Scan for the cell matching the given text and deliver its (X, Y) coordinate at center. 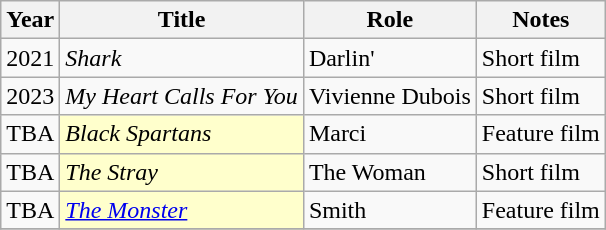
Year (30, 20)
Role (390, 20)
Black Spartans (182, 134)
Shark (182, 58)
The Stray (182, 172)
Vivienne Dubois (390, 96)
The Woman (390, 172)
Notes (540, 20)
Smith (390, 210)
2023 (30, 96)
Marci (390, 134)
Darlin' (390, 58)
2021 (30, 58)
Title (182, 20)
My Heart Calls For You (182, 96)
The Monster (182, 210)
